Locate the cell with the specified text and output its [x, y] center coordinate. 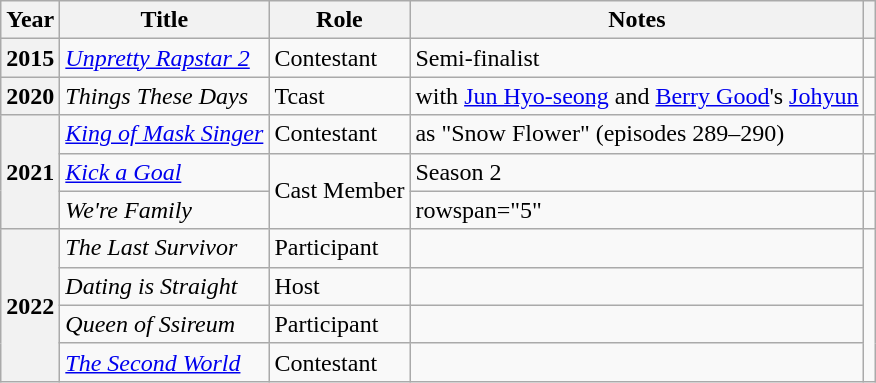
Title [164, 20]
Notes [637, 20]
Unpretty Rapstar 2 [164, 58]
The Last Survivor [164, 248]
King of Mask Singer [164, 134]
Host [340, 286]
Things These Days [164, 96]
2015 [30, 58]
2022 [30, 305]
Tcast [340, 96]
The Second World [164, 362]
Dating is Straight [164, 286]
Year [30, 20]
with Jun Hyo-seong and Berry Good's Johyun [637, 96]
rowspan="5" [637, 210]
Cast Member [340, 191]
We're Family [164, 210]
Kick a Goal [164, 172]
2020 [30, 96]
Season 2 [637, 172]
as "Snow Flower" (episodes 289–290) [637, 134]
Queen of Ssireum [164, 324]
Role [340, 20]
2021 [30, 172]
Semi-finalist [637, 58]
